Extract the [x, y] coordinate from the center of the cell holding the provided text.  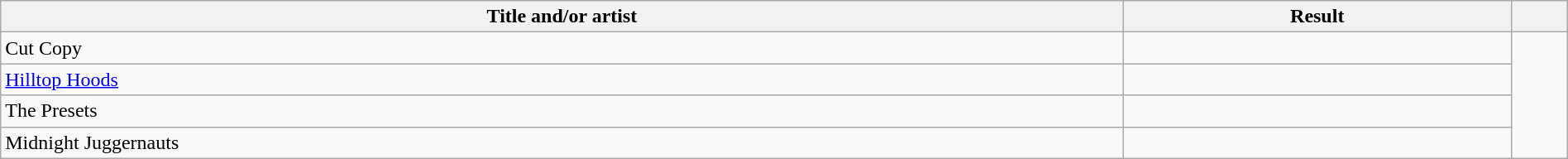
Title and/or artist [562, 17]
Result [1317, 17]
Hilltop Hoods [562, 79]
Cut Copy [562, 48]
Midnight Juggernauts [562, 142]
The Presets [562, 111]
